Capture the cell that displays the provided text and extract its [x, y] central coordinate. 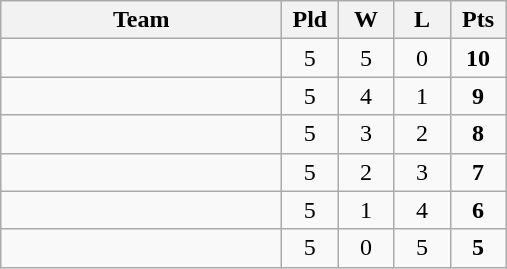
6 [478, 210]
7 [478, 172]
Pld [310, 20]
8 [478, 134]
Team [142, 20]
W [366, 20]
10 [478, 58]
9 [478, 96]
Pts [478, 20]
L [422, 20]
